Capture the cell that displays the provided text and extract its (X, Y) central coordinate. 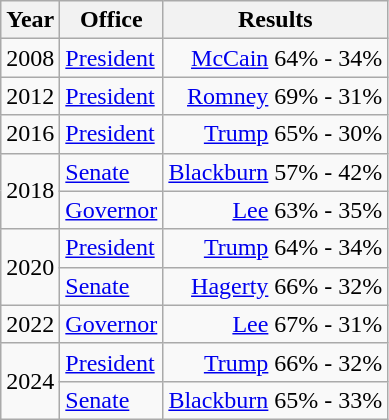
2022 (30, 324)
Blackburn 57% - 42% (276, 172)
2008 (30, 58)
Trump 65% - 30% (276, 134)
McCain 64% - 34% (276, 58)
Hagerty 66% - 32% (276, 286)
Lee 67% - 31% (276, 324)
Romney 69% - 31% (276, 96)
Year (30, 20)
2016 (30, 134)
Trump 64% - 34% (276, 248)
2024 (30, 381)
Trump 66% - 32% (276, 362)
2018 (30, 191)
Blackburn 65% - 33% (276, 400)
2012 (30, 96)
Lee 63% - 35% (276, 210)
2020 (30, 267)
Results (276, 20)
Office (112, 20)
